Find where the given text appears and provide that cell's center as [X, Y] coordinate. 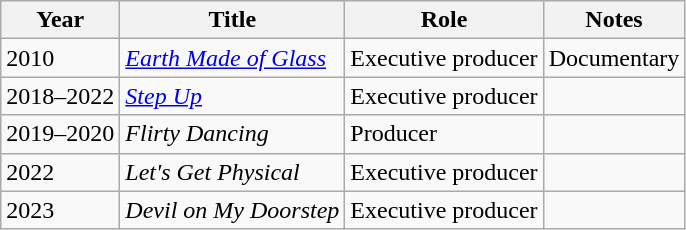
Devil on My Doorstep [232, 210]
Year [60, 20]
2023 [60, 210]
2018–2022 [60, 96]
Let's Get Physical [232, 172]
Documentary [614, 58]
Producer [444, 134]
Step Up [232, 96]
Notes [614, 20]
2022 [60, 172]
Flirty Dancing [232, 134]
2019–2020 [60, 134]
Title [232, 20]
Earth Made of Glass [232, 58]
2010 [60, 58]
Role [444, 20]
